Capture the cell that displays the provided text and extract its [X, Y] central coordinate. 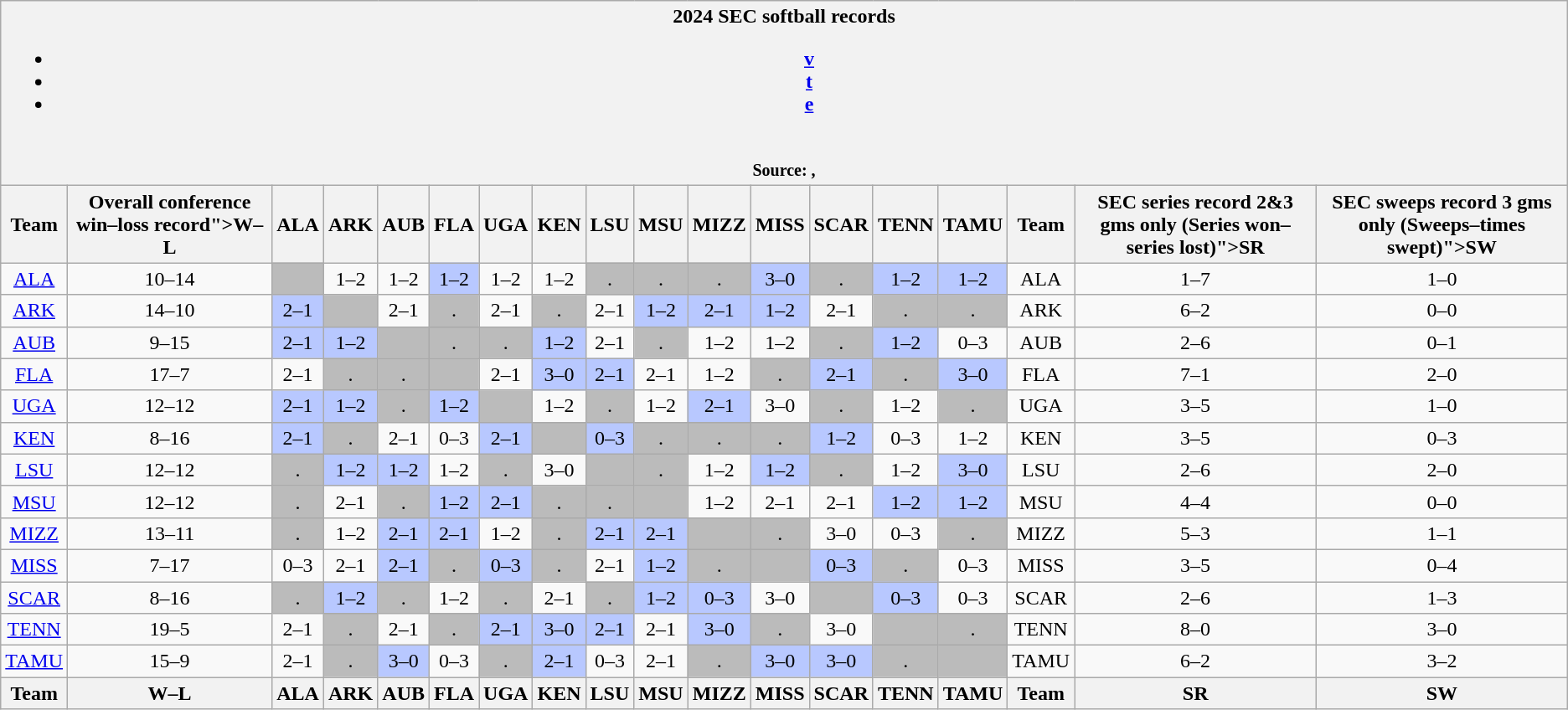
15–9 [170, 661]
17–7 [170, 374]
SW [1442, 693]
0–1 [1442, 342]
19–5 [170, 630]
SEC series record 2&3 gms only (Series won–series lost)">SR [1196, 224]
3–2 [1442, 661]
13–11 [170, 533]
1–7 [1196, 279]
10–14 [170, 279]
7–1 [1196, 374]
0–4 [1442, 565]
SR [1196, 693]
4–4 [1196, 502]
14–10 [170, 311]
8–0 [1196, 630]
W–L [170, 693]
9–15 [170, 342]
7–17 [170, 565]
Overall conference win–loss record">W–L [170, 224]
1–1 [1442, 533]
1–3 [1442, 597]
2024 SEC softball recordsvteSource: , [784, 94]
SEC sweeps record 3 gms only (Sweeps–times swept)">SW [1442, 224]
5–3 [1196, 533]
